Return [x, y] of the center of cell containing provided text 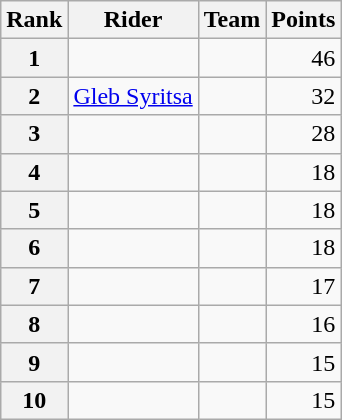
10 [34, 400]
46 [304, 58]
2 [34, 96]
Points [304, 20]
6 [34, 248]
17 [304, 286]
Gleb Syritsa [133, 96]
Rider [133, 20]
1 [34, 58]
Team [232, 20]
Rank [34, 20]
7 [34, 286]
3 [34, 134]
5 [34, 210]
28 [304, 134]
9 [34, 362]
4 [34, 172]
16 [304, 324]
8 [34, 324]
32 [304, 96]
